Locate the cell with the specified text and output its [x, y] center coordinate. 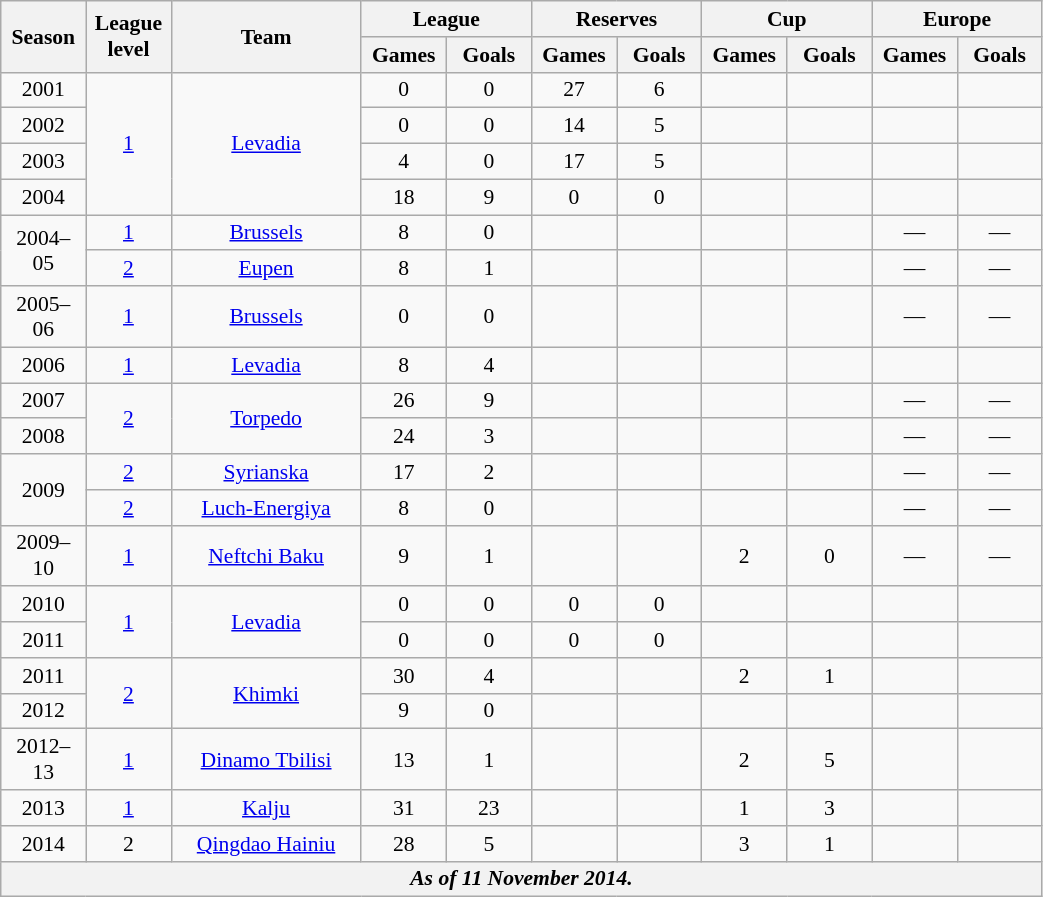
2004 [44, 197]
Dinamo Tbilisi [266, 760]
18 [404, 197]
2004–05 [44, 250]
2012 [44, 711]
30 [404, 676]
Neftchi Baku [266, 556]
Kalju [266, 808]
31 [404, 808]
Syrianska [266, 472]
Europe [957, 19]
2007 [44, 401]
27 [574, 90]
Reserves [616, 19]
2010 [44, 605]
2012–13 [44, 760]
2003 [44, 162]
2002 [44, 126]
2009–10 [44, 556]
2009 [44, 490]
League level [128, 36]
Khimki [266, 694]
Eupen [266, 269]
Qingdao Hainiu [266, 844]
Cup [787, 19]
2005–06 [44, 316]
League [446, 19]
2013 [44, 808]
2008 [44, 437]
Team [266, 36]
6 [658, 90]
13 [404, 760]
2006 [44, 365]
Luch-Energiya [266, 508]
2001 [44, 90]
14 [574, 126]
Torpedo [266, 418]
2014 [44, 844]
26 [404, 401]
24 [404, 437]
23 [488, 808]
As of 11 November 2014. [522, 879]
28 [404, 844]
Season [44, 36]
